Pinpoint the cell where the given text exists, returning its [X, Y] midpoint coordinate. 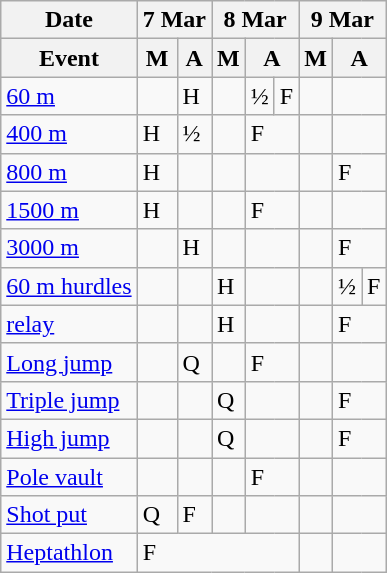
Event [69, 58]
800 m [69, 172]
Long jump [69, 362]
7 Mar [174, 20]
60 m hurdles [69, 286]
Shot put [69, 515]
60 m [69, 96]
8 Mar [256, 20]
relay [69, 324]
9 Mar [342, 20]
1500 m [69, 210]
High jump [69, 438]
400 m [69, 134]
Pole vault [69, 477]
3000 m [69, 248]
Date [69, 20]
Heptathlon [69, 553]
Triple jump [69, 400]
